Determine the (X, Y) coordinate at the center of the cell enclosing the given text.  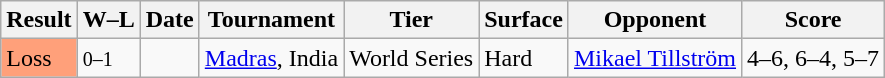
Loss (39, 58)
0–1 (108, 58)
Opponent (654, 20)
Mikael Tillström (654, 58)
W–L (108, 20)
Date (170, 20)
Hard (524, 58)
Tier (412, 20)
Madras, India (271, 58)
Score (814, 20)
Result (39, 20)
World Series (412, 58)
4–6, 6–4, 5–7 (814, 58)
Tournament (271, 20)
Surface (524, 20)
